Identify which cell holds the provided text, then report its [X, Y] central coordinate. 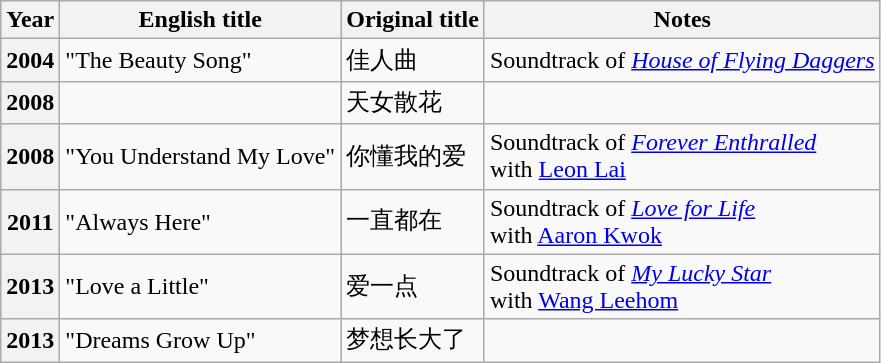
Soundtrack of My Lucky Starwith Wang Leehom [682, 286]
你懂我的爱 [413, 156]
English title [200, 20]
"Always Here" [200, 222]
Original title [413, 20]
Soundtrack of Forever Enthralledwith Leon Lai [682, 156]
"Love a Little" [200, 286]
一直都在 [413, 222]
天女散花 [413, 102]
Notes [682, 20]
2004 [30, 60]
Year [30, 20]
爱一点 [413, 286]
佳人曲 [413, 60]
"You Understand My Love" [200, 156]
梦想长大了 [413, 340]
"Dreams Grow Up" [200, 340]
Soundtrack of House of Flying Daggers [682, 60]
Soundtrack of Love for Lifewith Aaron Kwok [682, 222]
2011 [30, 222]
"The Beauty Song" [200, 60]
